Provide the (x, y) coordinate of the cell's center where the given text is located.  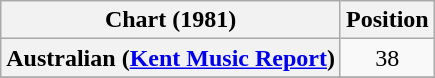
Australian (Kent Music Report) (171, 58)
38 (387, 58)
Chart (1981) (171, 20)
Position (387, 20)
